Return the [x, y] coordinate for the center point of the cell that contains the specified text.  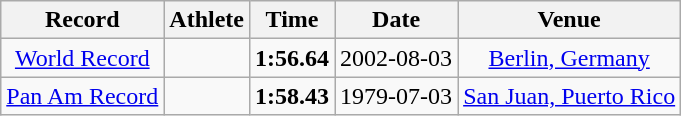
Athlete [207, 20]
San Juan, Puerto Rico [570, 96]
Record [82, 20]
Date [396, 20]
World Record [82, 58]
1:56.64 [292, 58]
Venue [570, 20]
Pan Am Record [82, 96]
1:58.43 [292, 96]
Berlin, Germany [570, 58]
1979-07-03 [396, 96]
Time [292, 20]
2002-08-03 [396, 58]
